Locate the cell with the specified text and output its (x, y) center coordinate. 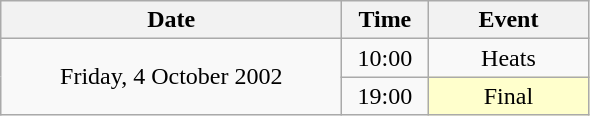
Final (508, 96)
Time (385, 20)
Friday, 4 October 2002 (172, 77)
Event (508, 20)
Date (172, 20)
19:00 (385, 96)
Heats (508, 58)
10:00 (385, 58)
